From the cell containing the given text, extract its center point as [x, y] coordinate. 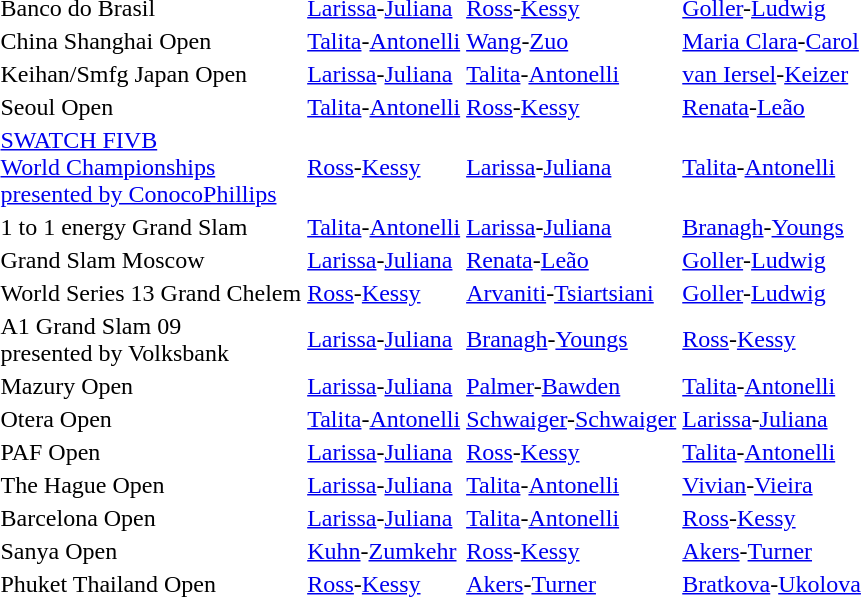
Kuhn-Zumkehr [384, 551]
Wang-Zuo [572, 41]
Branagh-Youngs [572, 340]
Schwaiger-Schwaiger [572, 419]
Palmer-Bawden [572, 386]
Renata-Leão [572, 260]
Arvaniti-Tsiartsiani [572, 293]
